Find where the given text appears and provide that cell's center as [x, y] coordinate. 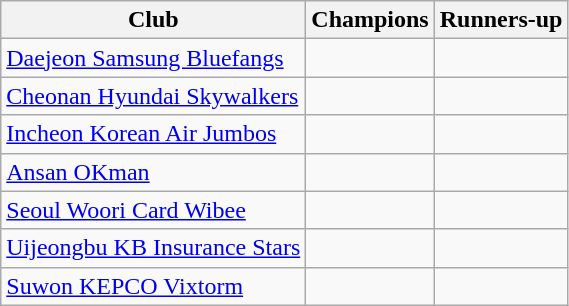
Incheon Korean Air Jumbos [154, 134]
Cheonan Hyundai Skywalkers [154, 96]
Uijeongbu KB Insurance Stars [154, 248]
Club [154, 20]
Ansan OKman [154, 172]
Suwon KEPCO Vixtorm [154, 286]
Runners-up [501, 20]
Daejeon Samsung Bluefangs [154, 58]
Seoul Woori Card Wibee [154, 210]
Champions [370, 20]
